Scan for the cell matching the given text and deliver its [X, Y] coordinate at center. 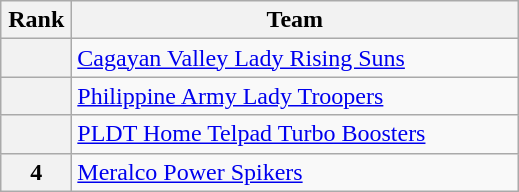
Cagayan Valley Lady Rising Suns [295, 58]
Philippine Army Lady Troopers [295, 96]
Meralco Power Spikers [295, 172]
Team [295, 20]
4 [36, 172]
Rank [36, 20]
PLDT Home Telpad Turbo Boosters [295, 134]
